Pinpoint the cell where the given text exists, returning its [X, Y] midpoint coordinate. 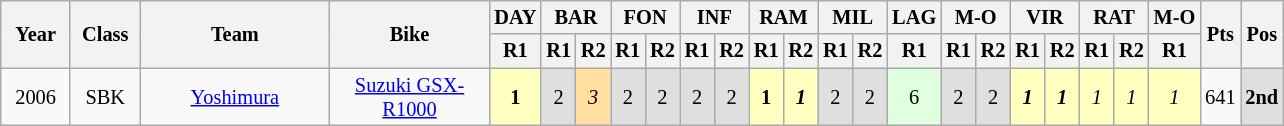
3 [594, 97]
Team [235, 34]
DAY [515, 17]
Bike [410, 34]
RAT [1114, 17]
RAM [784, 17]
Year [36, 34]
Suzuki GSX-R1000 [410, 97]
MIL [852, 17]
6 [914, 97]
BAR [576, 17]
2nd [1262, 97]
LAG [914, 17]
SBK [105, 97]
Yoshimura [235, 97]
INF [714, 17]
VIR [1044, 17]
Class [105, 34]
Pos [1262, 34]
Pts [1220, 34]
FON [646, 17]
641 [1220, 97]
2006 [36, 97]
